Extract the (x, y) coordinate from the center of the cell holding the provided text.  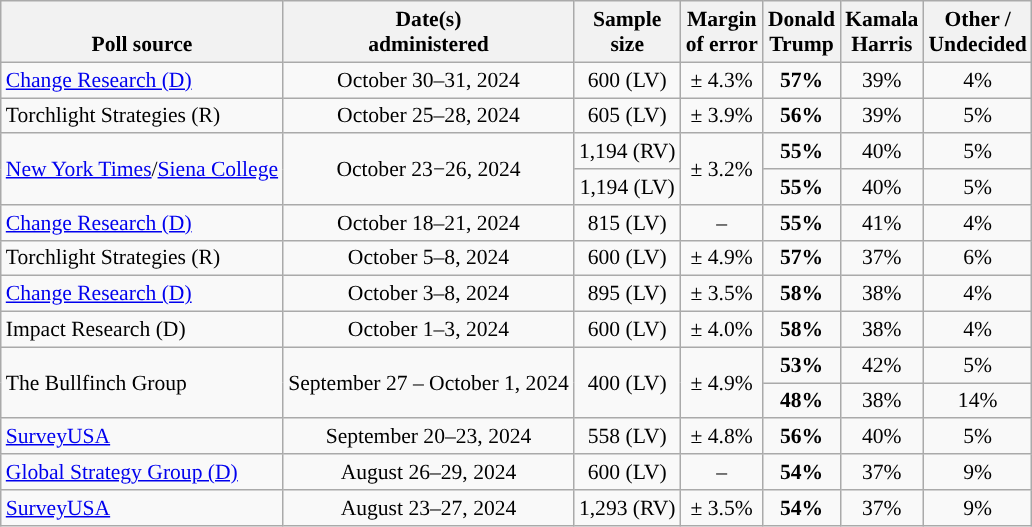
42% (882, 365)
October 3–8, 2024 (428, 294)
895 (LV) (628, 294)
605 (LV) (628, 116)
48% (802, 401)
1,194 (RV) (628, 152)
The Bullfinch Group (142, 382)
1,194 (LV) (628, 187)
KamalaHarris (882, 32)
September 20–23, 2024 (428, 437)
558 (LV) (628, 437)
DonaldTrump (802, 32)
Global Strategy Group (D) (142, 472)
October 25–28, 2024 (428, 116)
October 23−26, 2024 (428, 170)
400 (LV) (628, 382)
October 30–31, 2024 (428, 80)
Other /Undecided (977, 32)
41% (882, 223)
53% (802, 365)
Samplesize (628, 32)
September 27 – October 1, 2024 (428, 382)
October 18–21, 2024 (428, 223)
815 (LV) (628, 223)
± 4.3% (722, 80)
Poll source (142, 32)
October 1–3, 2024 (428, 330)
August 23–27, 2024 (428, 508)
Marginof error (722, 32)
± 4.0% (722, 330)
October 5–8, 2024 (428, 258)
± 4.8% (722, 437)
Impact Research (D) (142, 330)
6% (977, 258)
± 3.2% (722, 170)
14% (977, 401)
Date(s)administered (428, 32)
± 3.9% (722, 116)
1,293 (RV) (628, 508)
August 26–29, 2024 (428, 472)
New York Times/Siena College (142, 170)
